Return (X, Y) of the center of cell containing provided text 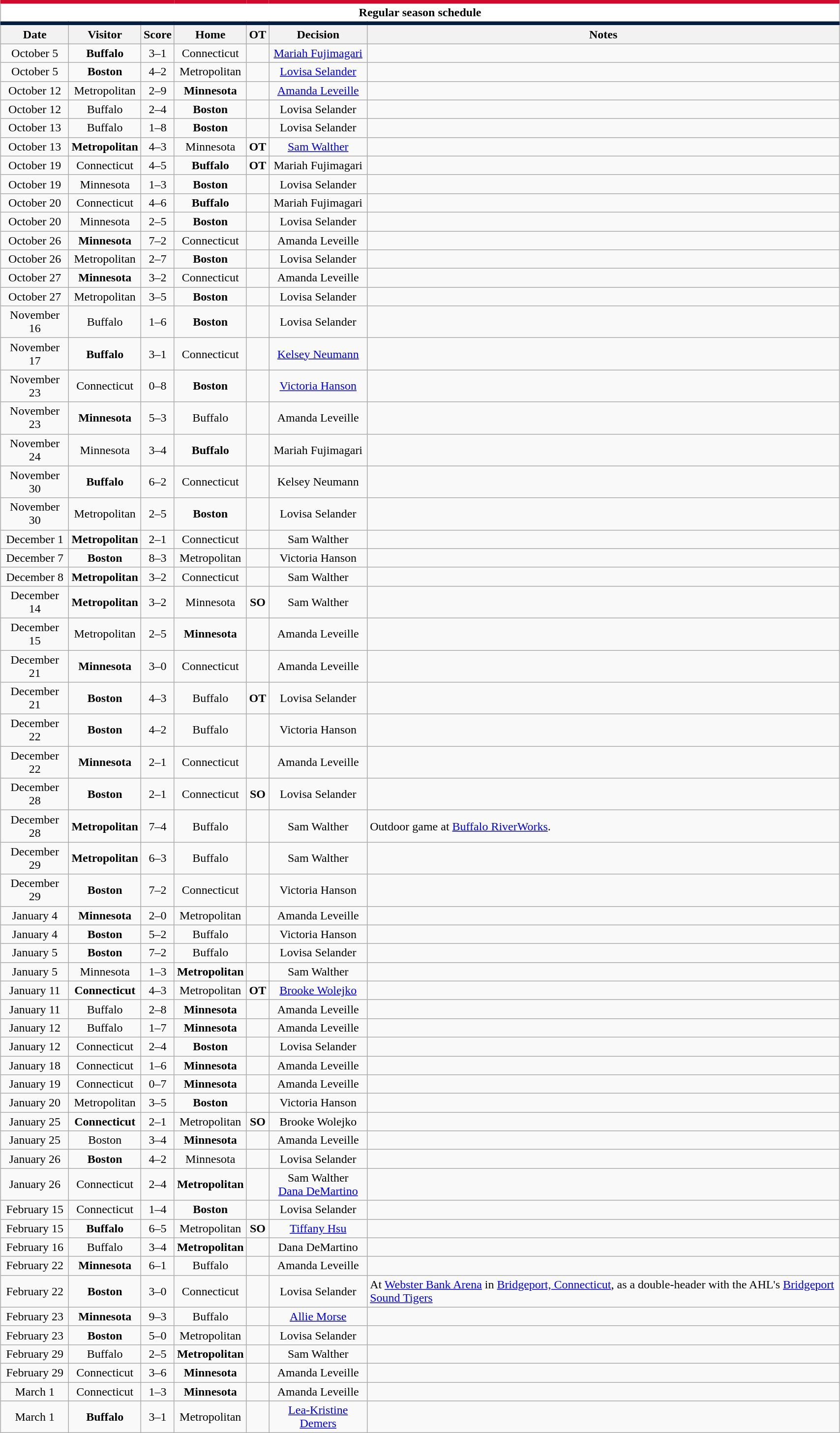
0–7 (157, 1084)
Home (210, 33)
6–5 (157, 1228)
January 19 (35, 1084)
Regular season schedule (420, 13)
November 24 (35, 450)
4–6 (157, 203)
8–3 (157, 558)
7–4 (157, 826)
Decision (318, 33)
1–8 (157, 128)
At Webster Bank Arena in Bridgeport, Connecticut, as a double-header with the AHL's Bridgeport Sound Tigers (603, 1291)
1–7 (157, 1028)
6–1 (157, 1266)
Tiffany Hsu (318, 1228)
6–3 (157, 858)
Score (157, 33)
1–4 (157, 1210)
0–8 (157, 386)
January 20 (35, 1103)
Notes (603, 33)
December 7 (35, 558)
Visitor (105, 33)
December 8 (35, 577)
2–7 (157, 259)
December 14 (35, 602)
Lea-Kristine Demers (318, 1417)
Outdoor game at Buffalo RiverWorks. (603, 826)
5–0 (157, 1335)
Dana DeMartino (318, 1247)
6–2 (157, 482)
4–5 (157, 165)
Date (35, 33)
December 15 (35, 634)
December 1 (35, 539)
3–6 (157, 1372)
2–9 (157, 91)
Allie Morse (318, 1316)
2–0 (157, 915)
Sam WaltherDana DeMartino (318, 1185)
February 16 (35, 1247)
9–3 (157, 1316)
November 17 (35, 354)
2–8 (157, 1009)
5–2 (157, 934)
5–3 (157, 418)
January 18 (35, 1065)
November 16 (35, 322)
